From the cell containing the given text, extract its center point as (x, y) coordinate. 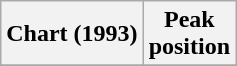
Chart (1993) (72, 34)
Peakposition (189, 34)
